Capture the cell that displays the provided text and extract its [X, Y] central coordinate. 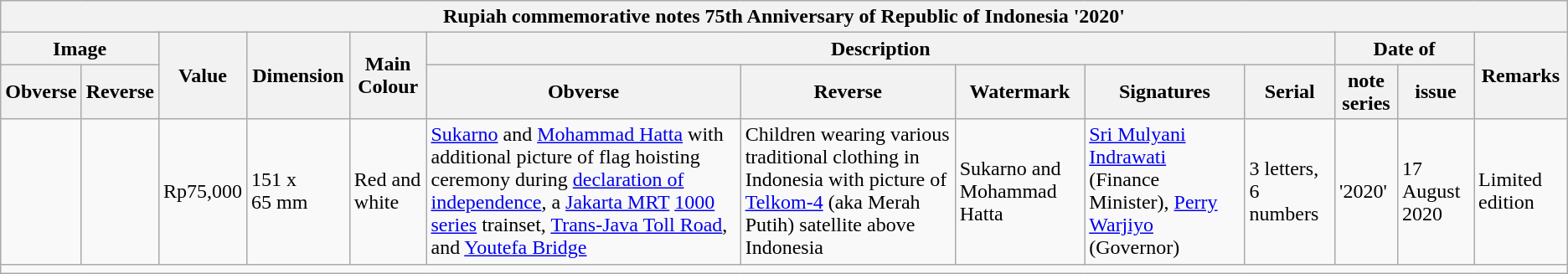
Signatures [1164, 92]
Rp75,000 [203, 191]
Watermark [1019, 92]
Description [881, 49]
Serial [1290, 92]
Sri Mulyani Indrawati (Finance Minister), Perry Warjiyo (Governor) [1164, 191]
Red and white [388, 191]
Rupiah commemorative notes 75th Anniversary of Republic of Indonesia '2020' [784, 17]
Date of [1405, 49]
Remarks [1521, 75]
Sukarno and Mohammad Hatta [1019, 191]
3 letters, 6 numbers [1290, 191]
Dimension [298, 75]
issue [1436, 92]
17 August 2020 [1436, 191]
note series [1367, 92]
Value [203, 75]
Limited edition [1521, 191]
Children wearing various traditional clothing in Indonesia with picture of Telkom-4 (aka Merah Putih) satellite above Indonesia [848, 191]
Main Colour [388, 75]
'2020' [1367, 191]
151 x 65 mm [298, 191]
Image [80, 49]
